Detect which cell encompasses the target text, then output its [X, Y] center coordinate. 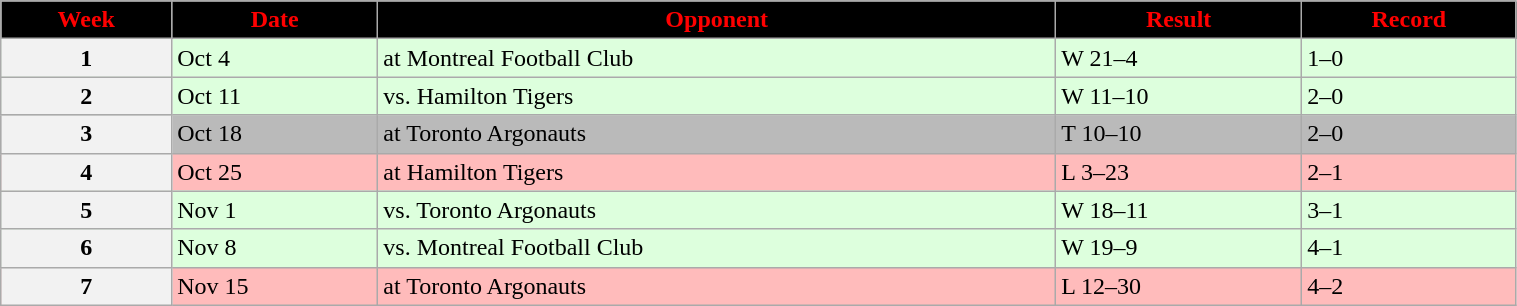
2 [86, 96]
Record [1409, 20]
W 11–10 [1179, 96]
vs. Toronto Argonauts [717, 210]
Nov 15 [275, 286]
Oct 25 [275, 172]
L 3–23 [1179, 172]
1–0 [1409, 58]
vs. Hamilton Tigers [717, 96]
vs. Montreal Football Club [717, 248]
Nov 8 [275, 248]
5 [86, 210]
T 10–10 [1179, 134]
Oct 11 [275, 96]
W 18–11 [1179, 210]
Nov 1 [275, 210]
4–1 [1409, 248]
W 21–4 [1179, 58]
4–2 [1409, 286]
Week [86, 20]
1 [86, 58]
at Montreal Football Club [717, 58]
at Hamilton Tigers [717, 172]
W 19–9 [1179, 248]
Result [1179, 20]
2–1 [1409, 172]
Opponent [717, 20]
Oct 18 [275, 134]
4 [86, 172]
Oct 4 [275, 58]
3–1 [1409, 210]
6 [86, 248]
L 12–30 [1179, 286]
Date [275, 20]
7 [86, 286]
3 [86, 134]
